Capture the cell that displays the provided text and extract its (x, y) central coordinate. 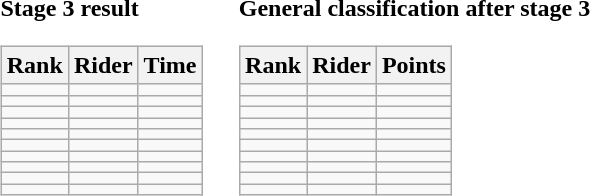
Points (414, 65)
Time (170, 65)
